Identify which cell holds the provided text, then report its (X, Y) central coordinate. 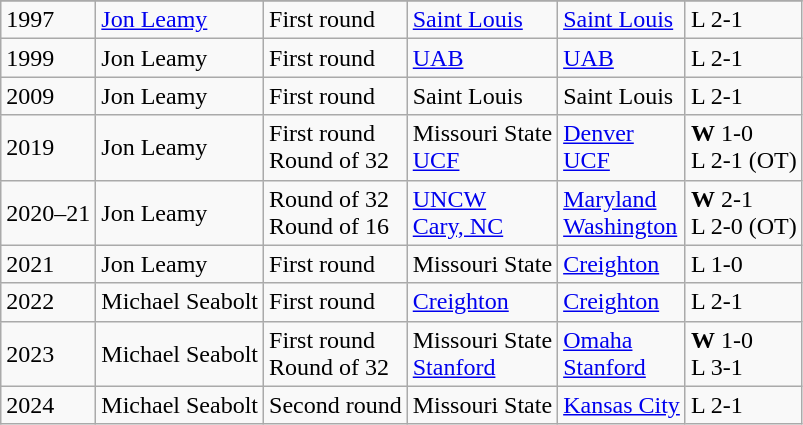
DenverUCF (622, 148)
Second round (336, 405)
2019 (48, 148)
2024 (48, 405)
MarylandWashington (622, 212)
1997 (48, 20)
Missouri StateUCF (482, 148)
Missouri StateStanford (482, 354)
Round of 32Round of 16 (336, 212)
2020–21 (48, 212)
W 2-1 L 2-0 (OT) (744, 212)
2022 (48, 302)
1999 (48, 58)
L 1-0 (744, 264)
2009 (48, 96)
W 1-0 L 2-1 (OT) (744, 148)
W 1-0 L 3-1 (744, 354)
2023 (48, 354)
Kansas City (622, 405)
UNCWCary, NC (482, 212)
2021 (48, 264)
OmahaStanford (622, 354)
